Identify which cell holds the provided text, then report its [X, Y] central coordinate. 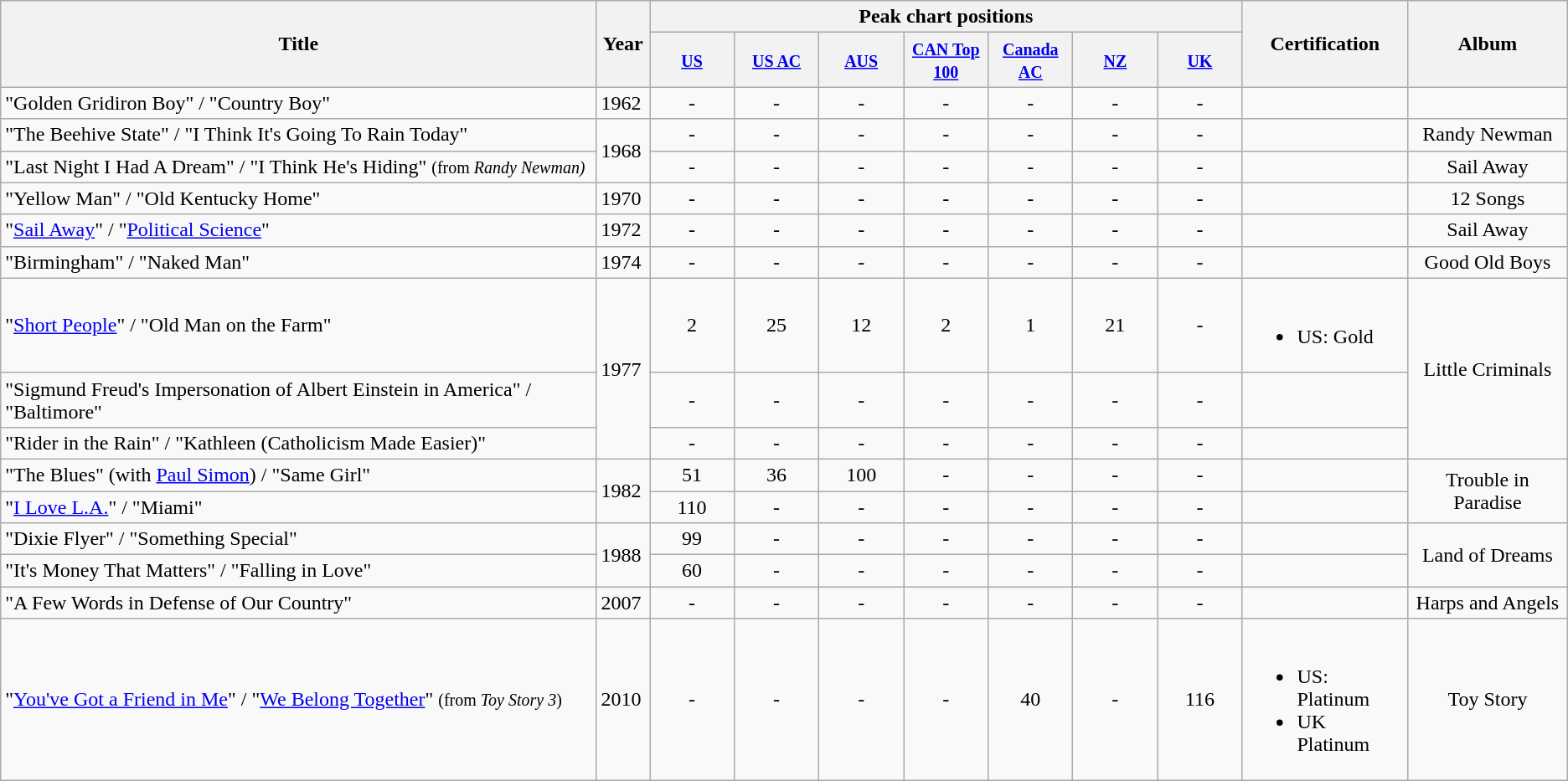
UK [1199, 60]
Certification [1325, 44]
51 [692, 475]
CAN Top 100 [946, 60]
1972 [623, 230]
NZ [1116, 60]
Little Criminals [1488, 368]
110 [692, 506]
1988 [623, 555]
US: PlatinumUK Platinum [1325, 700]
"Rider in the Rain" / "Kathleen (Catholicism Made Easier)" [298, 443]
Harps and Angels [1488, 603]
US [692, 60]
"The Blues" (with Paul Simon) / "Same Girl" [298, 475]
"Golden Gridiron Boy" / "Country Boy" [298, 103]
Trouble in Paradise [1488, 491]
"Birmingham" / "Naked Man" [298, 262]
2007 [623, 603]
"You've Got a Friend in Me" / "We Belong Together" (from Toy Story 3) [298, 700]
"I Love L.A." / "Miami" [298, 506]
1977 [623, 368]
AUS [861, 60]
"A Few Words in Defense of Our Country" [298, 603]
116 [1199, 700]
"Sail Away" / "Political Science" [298, 230]
US: Gold [1325, 325]
"It's Money That Matters" / "Falling in Love" [298, 571]
1974 [623, 262]
12 [861, 325]
"Short People" / "Old Man on the Farm" [298, 325]
"Yellow Man" / "Old Kentucky Home" [298, 198]
"The Beehive State" / "I Think It's Going To Rain Today" [298, 135]
Canada AC [1030, 60]
25 [777, 325]
Toy Story [1488, 700]
1968 [623, 151]
1 [1030, 325]
60 [692, 571]
Year [623, 44]
1962 [623, 103]
Land of Dreams [1488, 555]
99 [692, 539]
40 [1030, 700]
"Sigmund Freud's Impersonation of Albert Einstein in America" / "Baltimore" [298, 400]
US AC [777, 60]
2010 [623, 700]
1982 [623, 491]
Peak chart positions [946, 17]
21 [1116, 325]
36 [777, 475]
100 [861, 475]
Album [1488, 44]
"Dixie Flyer" / "Something Special" [298, 539]
1970 [623, 198]
"Last Night I Had A Dream" / "I Think He's Hiding" (from Randy Newman) [298, 167]
Title [298, 44]
12 Songs [1488, 198]
Randy Newman [1488, 135]
Good Old Boys [1488, 262]
